Return the (X, Y) coordinate for the center point of the cell that contains the specified text.  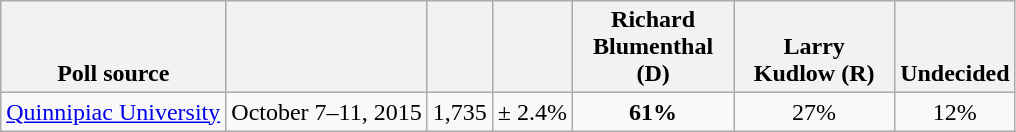
Poll source (114, 47)
October 7–11, 2015 (326, 112)
LarryKudlow (R) (814, 47)
Undecided (955, 47)
61% (654, 112)
Quinnipiac University (114, 112)
RichardBlumenthal (D) (654, 47)
± 2.4% (532, 112)
1,735 (460, 112)
12% (955, 112)
27% (814, 112)
